Determine the [x, y] coordinate at the center of the cell enclosing the given text.  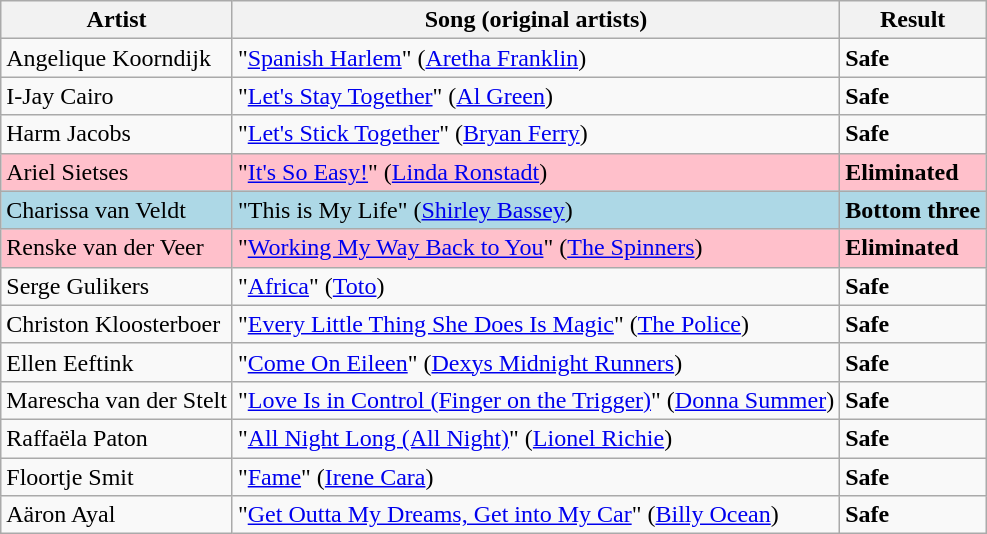
"Let's Stick Together" (Bryan Ferry) [536, 134]
"Fame" (Irene Cara) [536, 477]
Song (original artists) [536, 20]
Ariel Sietses [117, 172]
I-Jay Cairo [117, 96]
"Come On Eileen" (Dexys Midnight Runners) [536, 362]
Angelique Koorndijk [117, 58]
Marescha van der Stelt [117, 400]
"Working My Way Back to You" (The Spinners) [536, 248]
Ellen Eeftink [117, 362]
Result [913, 20]
Serge Gulikers [117, 286]
"Every Little Thing She Does Is Magic" (The Police) [536, 324]
Christon Kloosterboer [117, 324]
"Africa" (Toto) [536, 286]
Aäron Ayal [117, 515]
Raffaëla Paton [117, 438]
"Love Is in Control (Finger on the Trigger)" (Donna Summer) [536, 400]
Bottom three [913, 210]
Floortje Smit [117, 477]
Charissa van Veldt [117, 210]
"This is My Life" (Shirley Bassey) [536, 210]
"Let's Stay Together" (Al Green) [536, 96]
Renske van der Veer [117, 248]
"All Night Long (All Night)" (Lionel Richie) [536, 438]
Artist [117, 20]
"Get Outta My Dreams, Get into My Car" (Billy Ocean) [536, 515]
Harm Jacobs [117, 134]
"Spanish Harlem" (Aretha Franklin) [536, 58]
"It's So Easy!" (Linda Ronstadt) [536, 172]
